Determine the (X, Y) coordinate at the center of the cell enclosing the given text.  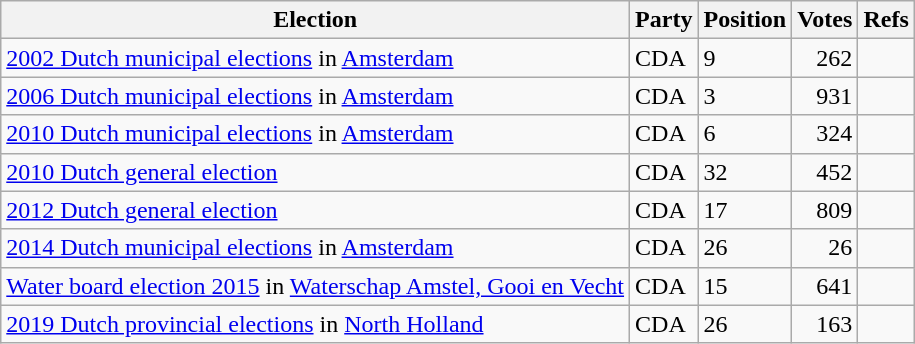
17 (745, 210)
32 (745, 172)
Water board election 2015 in Waterschap Amstel, Gooi en Vecht (316, 286)
809 (825, 210)
15 (745, 286)
2006 Dutch municipal elections in Amsterdam (316, 96)
6 (745, 134)
2019 Dutch provincial elections in North Holland (316, 324)
324 (825, 134)
Party (664, 20)
3 (745, 96)
2010 Dutch general election (316, 172)
2014 Dutch municipal elections in Amsterdam (316, 248)
452 (825, 172)
9 (745, 58)
2012 Dutch general election (316, 210)
262 (825, 58)
2002 Dutch municipal elections in Amsterdam (316, 58)
2010 Dutch municipal elections in Amsterdam (316, 134)
163 (825, 324)
641 (825, 286)
Position (745, 20)
931 (825, 96)
Refs (886, 20)
Votes (825, 20)
Election (316, 20)
